Return [x, y] of the center of cell containing provided text 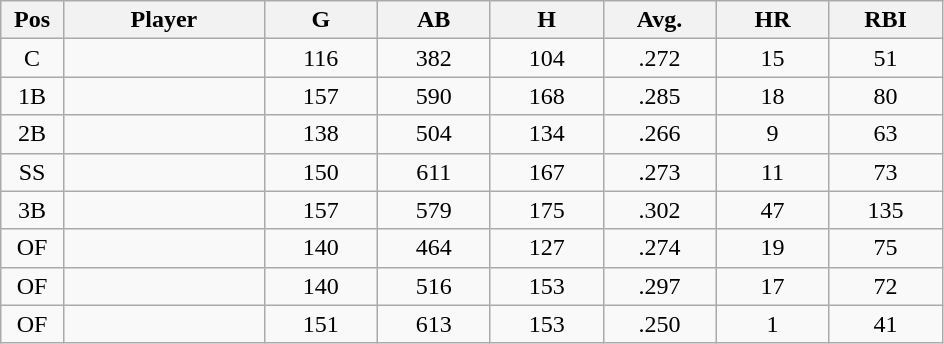
.302 [660, 210]
18 [772, 96]
G [320, 20]
1 [772, 324]
504 [434, 134]
72 [886, 286]
516 [434, 286]
73 [886, 172]
151 [320, 324]
3B [32, 210]
127 [546, 248]
.250 [660, 324]
2B [32, 134]
Player [164, 20]
464 [434, 248]
SS [32, 172]
613 [434, 324]
579 [434, 210]
47 [772, 210]
135 [886, 210]
.274 [660, 248]
134 [546, 134]
63 [886, 134]
175 [546, 210]
41 [886, 324]
611 [434, 172]
80 [886, 96]
.272 [660, 58]
150 [320, 172]
HR [772, 20]
17 [772, 286]
382 [434, 58]
51 [886, 58]
116 [320, 58]
15 [772, 58]
AB [434, 20]
11 [772, 172]
9 [772, 134]
Avg. [660, 20]
.273 [660, 172]
1B [32, 96]
H [546, 20]
RBI [886, 20]
19 [772, 248]
Pos [32, 20]
168 [546, 96]
.266 [660, 134]
590 [434, 96]
.285 [660, 96]
138 [320, 134]
.297 [660, 286]
167 [546, 172]
C [32, 58]
104 [546, 58]
75 [886, 248]
